Capture the cell that displays the provided text and extract its (X, Y) central coordinate. 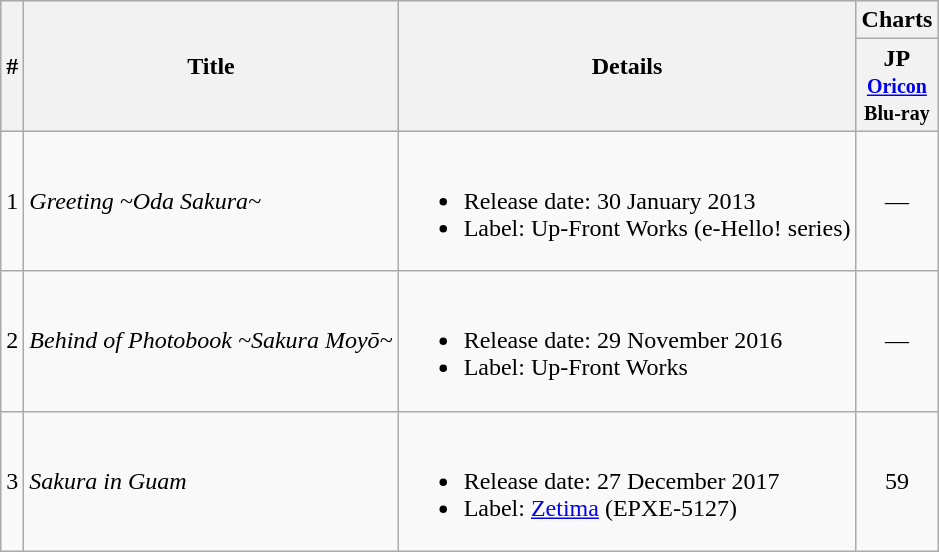
Release date: 30 January 2013Label: Up-Front Works (e-Hello! series) (627, 201)
# (12, 66)
Sakura in Guam (211, 481)
Charts (897, 20)
1 (12, 201)
Release date: 29 November 2016Label: Up-Front Works (627, 341)
Title (211, 66)
Behind of Photobook ~Sakura Moyō~ (211, 341)
Details (627, 66)
59 (897, 481)
Release date: 27 December 2017Label: Zetima (EPXE-5127) (627, 481)
3 (12, 481)
JPOriconBlu-ray (897, 85)
Greeting ~Oda Sakura~ (211, 201)
2 (12, 341)
